Determine the [X, Y] coordinate at the center of the cell enclosing the given text.  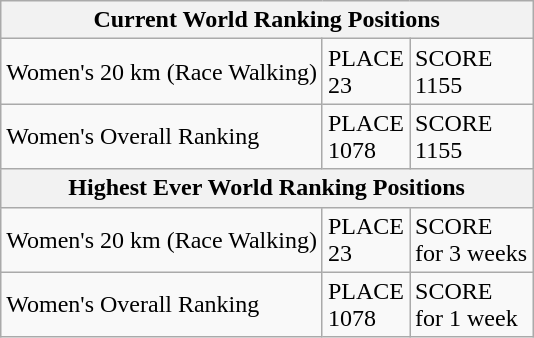
SCOREfor 3 weeks [472, 240]
SCOREfor 1 week [472, 304]
Highest Ever World Ranking Positions [267, 188]
Current World Ranking Positions [267, 20]
